Extract the (X, Y) coordinate from the center of the cell holding the provided text.  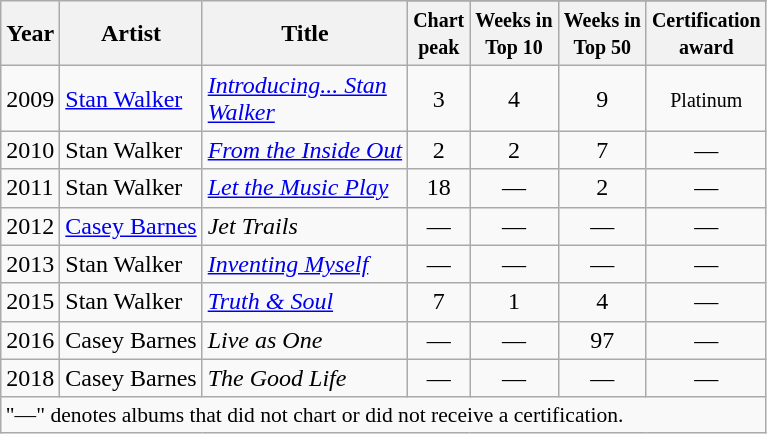
Artist (131, 34)
Let the Music Play (304, 188)
Weeks inTop 10 (514, 34)
Truth & Soul (304, 302)
2011 (30, 188)
From the Inside Out (304, 150)
"—" denotes albums that did not chart or did not receive a certification. (384, 415)
2012 (30, 226)
3 (439, 98)
2018 (30, 378)
Title (304, 34)
Chartpeak (439, 34)
1 (514, 302)
The Good Life (304, 378)
Weeks inTop 50 (602, 34)
Jet Trails (304, 226)
18 (439, 188)
Introducing... Stan Walker (304, 98)
Live as One (304, 340)
97 (602, 340)
2015 (30, 302)
Inventing Myself (304, 264)
Year (30, 34)
9 (602, 98)
2009 (30, 98)
Platinum (706, 98)
2010 (30, 150)
Certificationaward (706, 34)
2013 (30, 264)
2016 (30, 340)
